Return [X, Y] of the center of cell containing provided text 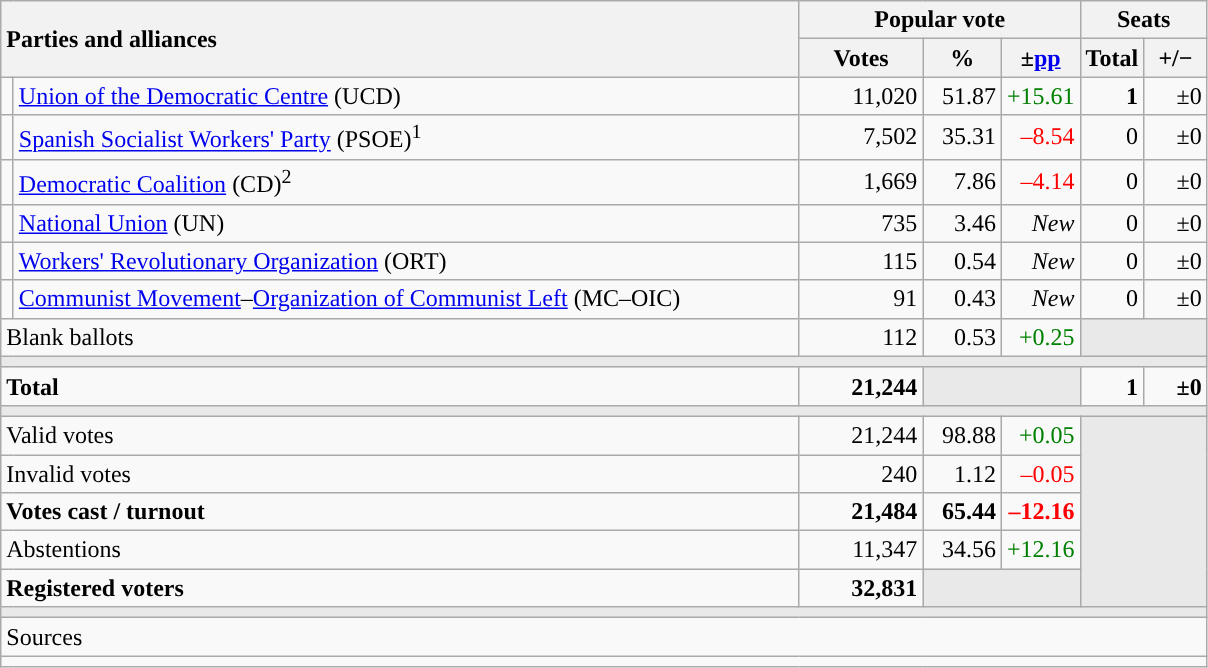
+12.16 [1040, 550]
Workers' Revolutionary Organization (ORT) [406, 261]
735 [861, 223]
National Union (UN) [406, 223]
115 [861, 261]
91 [861, 299]
240 [861, 474]
Valid votes [400, 435]
+0.05 [1040, 435]
0.53 [962, 337]
Votes cast / turnout [400, 512]
32,831 [861, 588]
35.31 [962, 138]
Popular vote [940, 20]
34.56 [962, 550]
21,484 [861, 512]
Sources [604, 637]
0.54 [962, 261]
±pp [1040, 58]
+0.25 [1040, 337]
Votes [861, 58]
65.44 [962, 512]
7,502 [861, 138]
–8.54 [1040, 138]
+15.61 [1040, 96]
11,020 [861, 96]
Seats [1144, 20]
3.46 [962, 223]
11,347 [861, 550]
Parties and alliances [400, 39]
+/− [1176, 58]
% [962, 58]
1,669 [861, 182]
1.12 [962, 474]
7.86 [962, 182]
Union of the Democratic Centre (UCD) [406, 96]
Democratic Coalition (CD)2 [406, 182]
Spanish Socialist Workers' Party (PSOE)1 [406, 138]
Blank ballots [400, 337]
Invalid votes [400, 474]
112 [861, 337]
–0.05 [1040, 474]
Registered voters [400, 588]
–12.16 [1040, 512]
Abstentions [400, 550]
0.43 [962, 299]
51.87 [962, 96]
98.88 [962, 435]
–4.14 [1040, 182]
Communist Movement–Organization of Communist Left (MC–OIC) [406, 299]
